Scan for the cell matching the given text and deliver its [X, Y] coordinate at center. 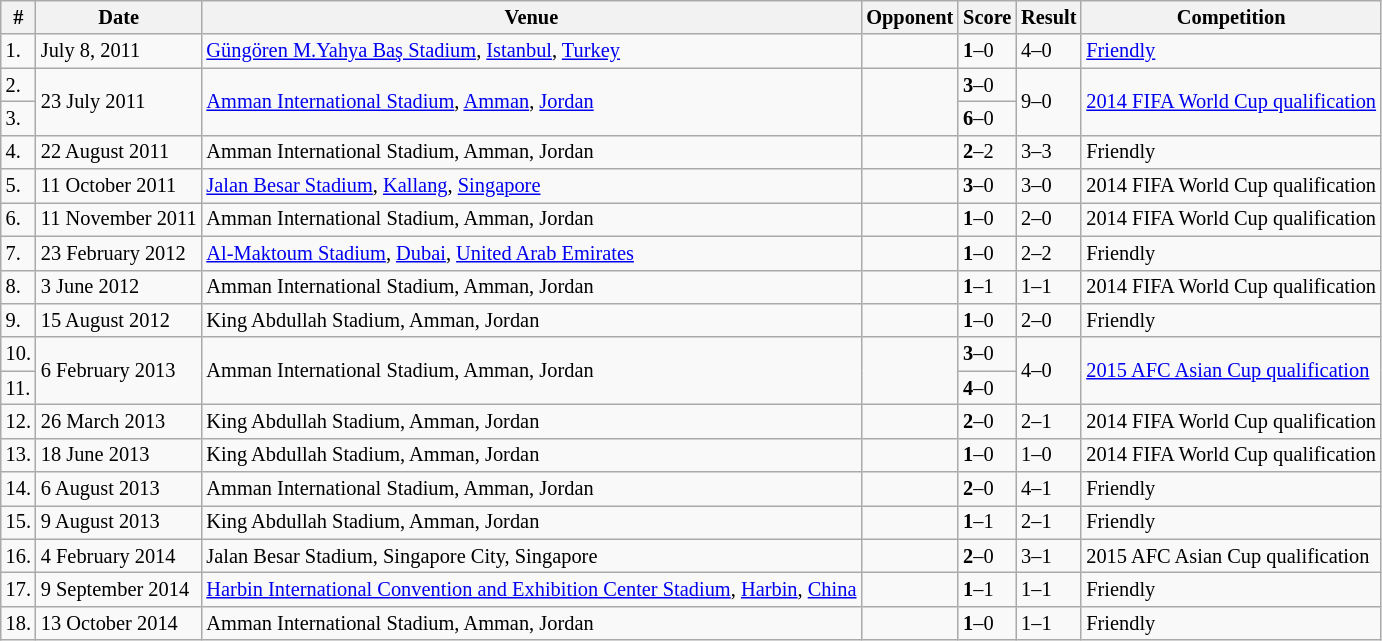
6 August 2013 [119, 489]
13. [18, 455]
11 November 2011 [119, 219]
15 August 2012 [119, 320]
4. [18, 152]
3. [18, 118]
July 8, 2011 [119, 51]
Competition [1231, 17]
13 October 2014 [119, 623]
Venue [531, 17]
3 June 2012 [119, 287]
# [18, 17]
Opponent [910, 17]
18. [18, 623]
6 February 2013 [119, 370]
Date [119, 17]
Result [1048, 17]
Al-Maktoum Stadium, Dubai, United Arab Emirates [531, 253]
6–0 [987, 118]
11 October 2011 [119, 186]
Jalan Besar Stadium, Singapore City, Singapore [531, 556]
1. [18, 51]
9. [18, 320]
22 August 2011 [119, 152]
16. [18, 556]
15. [18, 522]
10. [18, 354]
18 June 2013 [119, 455]
6. [18, 219]
8. [18, 287]
Harbin International Convention and Exhibition Center Stadium, Harbin, China [531, 589]
11. [18, 388]
5. [18, 186]
9 August 2013 [119, 522]
4–1 [1048, 489]
9 September 2014 [119, 589]
Jalan Besar Stadium, Kallang, Singapore [531, 186]
12. [18, 421]
9–0 [1048, 102]
23 July 2011 [119, 102]
Güngören M.Yahya Baş Stadium, Istanbul, Turkey [531, 51]
3–1 [1048, 556]
7. [18, 253]
23 February 2012 [119, 253]
17. [18, 589]
Score [987, 17]
3–3 [1048, 152]
4 February 2014 [119, 556]
14. [18, 489]
26 March 2013 [119, 421]
2. [18, 85]
